Return [x, y] of the center of cell containing provided text 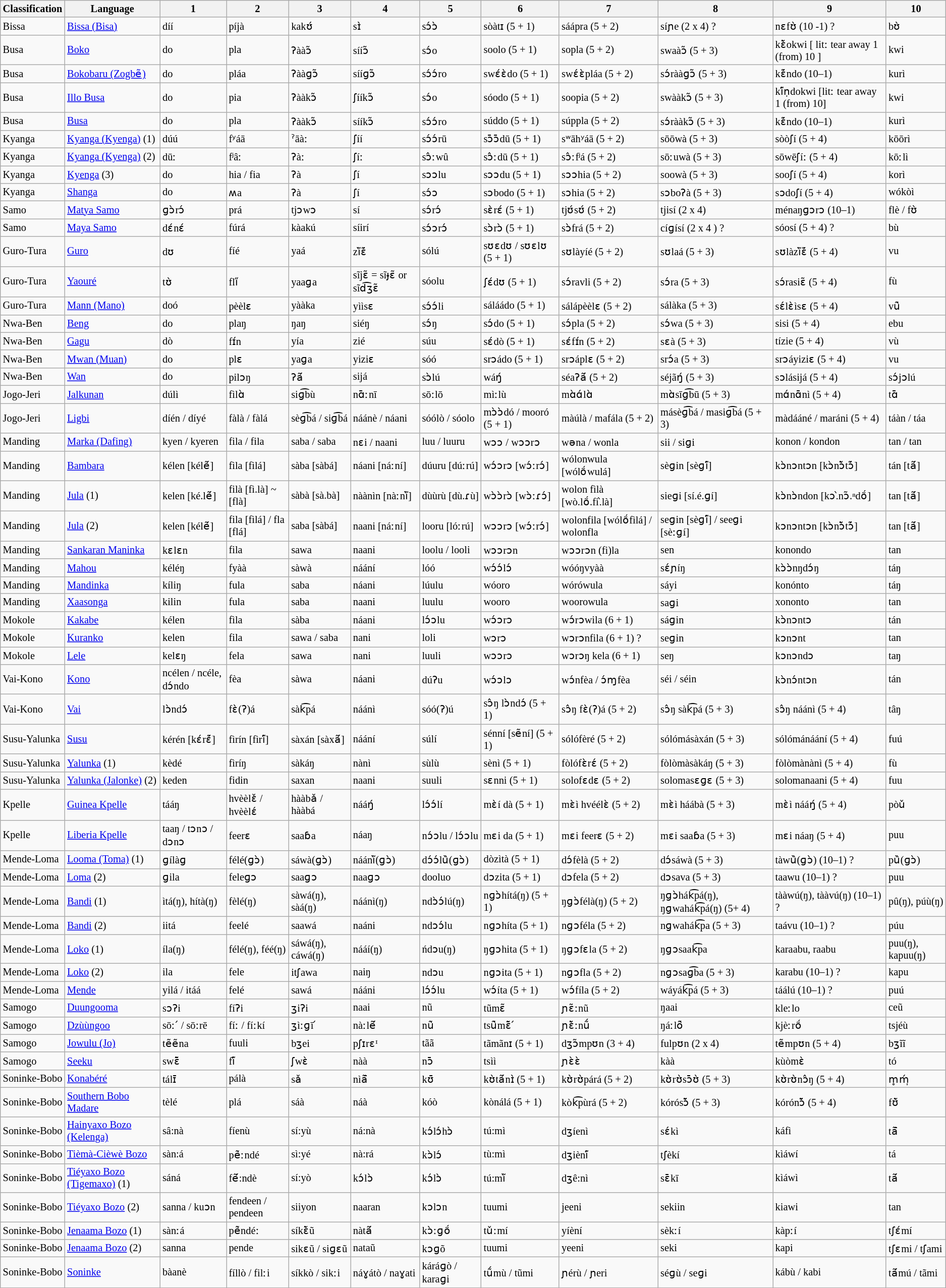
bù [916, 228]
Matya Samo [112, 210]
ɡila [193, 877]
fòlòmànànì (5 + 4) [829, 763]
táálú (10–1) ? [829, 989]
sɔ̂ːdū (5 + 1) [521, 156]
kʊ̀rʊ̀párá (5 + 2) [608, 1078]
wɔ̀ɔ̀rɔ̀ [wɔ̀ːɾɔ́] [521, 495]
m̥ḿ̩ [916, 1078]
kʊ̀rʊ̀nɔ̂ŋ (5 + 4) [829, 1078]
dooluo [451, 877]
solofɛdɛ (5 + 2) [608, 781]
díén / díyé [193, 418]
sɛ̄kī [715, 1178]
7 [608, 9]
fèlé(ŋ) [258, 902]
ʒìːɡī ́ [320, 1026]
sɔ̂ŋ lɔ̀ndɔ́ (5 + 1) [521, 709]
súlí [451, 739]
swɛ́ɛ̀do (5 + 1) [521, 74]
dúuru [dúːrú] [451, 466]
kɔ̀nɔntɔ [829, 620]
sólómánáání (5 + 4) [829, 739]
sĩjɛ̃ = sĩɟɛ̃ or sĩd͡ʒɛ̃ [385, 281]
saaɓa [320, 835]
Bissa [32, 26]
kyen / kyeren [193, 442]
kíliŋ [193, 585]
sɛà (5 + 3) [715, 341]
tó [916, 1061]
kelen [193, 637]
yeeni [608, 1248]
9 [829, 9]
iitá [193, 925]
soopia (5 + 2) [608, 97]
sɔ̄ɔ̄dū (5 + 1) [521, 139]
taawu (10–1) ? [829, 877]
sisi (5 + 4) [829, 324]
Guinea Kpelle [112, 805]
fɪ́n [258, 341]
nɡɔ̀hítá(ŋ) (5 + 1) [521, 902]
Mende [112, 989]
sàkáŋ [320, 763]
fèa [258, 679]
flè / fʊ̀ [916, 210]
wáŋ́ [521, 376]
solomasɛɡɛ (5 + 3) [715, 781]
srɔáyiziɛ (5 + 4) [829, 359]
kɔ̀ːɡṍ [451, 1231]
fidin [258, 781]
nɑ̄ːnī [385, 394]
konónto [829, 585]
karabu (10–1) ? [829, 972]
yía [320, 341]
kɔlɔn [451, 1207]
mɑ̀sīɡ͡bū (5 + 3) [715, 394]
sèɡ͡bá / siɡ͡bá [320, 418]
náánì [385, 709]
kèdé [193, 763]
10 [916, 9]
fɛ̀(ʔ)á [258, 709]
Loko (1) [112, 949]
ŋɡɔ̀félà(ŋ) (5 + 2) [608, 902]
ebu [916, 324]
sɔ́ɔ̀ [451, 26]
sɔʔi [193, 1008]
nataũ [385, 1248]
wɔ́nfèa / ɔ́ɱfèa [608, 679]
ndɔ̀ɔ́lú(ŋ) [451, 902]
sɔ̂ŋ fɛ̀(ʔ)á (5 + 2) [608, 709]
sōːuwà (5 + 3) [715, 156]
Bokobaru (Zogbẽ) [112, 74]
másèɡ͡bá / masiɡ͡bá (5 + 3) [715, 418]
mɛi da (5 + 1) [521, 835]
felé [258, 989]
sōōwà (5 + 3) [715, 139]
tẽmpʊn (5 + 4) [829, 1043]
tú:mĩ̀ [521, 1178]
pia [258, 97]
nááni [385, 989]
ʔã́ [320, 376]
bàanè [193, 1272]
séjãŋ́ (5 + 3) [715, 376]
fìlɑ̀ [258, 394]
pʃɪrɛᶦ [385, 1043]
korì [916, 174]
ɲɛ̃ːnũ [608, 1008]
kàà [715, 1061]
Bambara [112, 466]
pû(ŋ), púù(ŋ) [916, 902]
sâ:nà [193, 1131]
prá [258, 210]
Kuranko [112, 637]
2 [258, 9]
Mann (Mano) [112, 306]
kapi [829, 1248]
tjisí (2 x 4) [715, 210]
sùlù [451, 763]
puú [916, 989]
lɔ́ɔ́lí [451, 805]
sɔ́rɔ́ [451, 210]
pẽ̀ndéː [258, 1231]
síkkò / sikːi [320, 1272]
soowà (5 + 3) [715, 174]
Xaasonga [112, 602]
seki [715, 1248]
1 [193, 9]
tṹmù / tũmi [521, 1272]
ŋáːlõ̀ [715, 1026]
náaŋ [385, 835]
feelé [258, 925]
5 [451, 9]
sǎ [320, 1078]
sòàtɪ (5 + 1) [521, 26]
feleɡɔ [258, 877]
Guro [112, 251]
wɔrɔŋ kela (6 + 1) [608, 656]
siɡ͡bù [320, 394]
tááŋ [193, 805]
nànì [385, 763]
sɛ́lɛ̀ìsɛ (5 + 4) [829, 306]
pẽ̀ːndé [258, 1155]
sáná [193, 1178]
sɔ̂ŋ náánì (5 + 4) [829, 709]
sʊlàzĩ̀ɛ̃́ (5 + 4) [829, 251]
wolon fìlà [wò.lṍ.fi.̀là] [608, 495]
fíenù [258, 1131]
fòlófɛ̀rɛ́ (5 + 2) [608, 763]
ʃíː [385, 156]
naáni [385, 925]
tjʊ́sʊ́ (5 + 2) [608, 210]
siiyon [320, 1207]
náánì(ŋ) [385, 902]
ɲɛ̀ɛ̀ [608, 1061]
kʊ̀tã́nɪ̀ (5 + 1) [521, 1078]
Shanga [112, 192]
mɔ̀ɔ̀dó / mooró (5 + 1) [521, 418]
fíʔi [258, 1008]
dɔzita (5 + 1) [521, 877]
kelen [ké.lẽ́] [193, 495]
sawá [320, 989]
kʊ̀rʊ̀sɔ̄ʊ̀ (5 + 3) [715, 1078]
bʒĩĩ [916, 1043]
nɡɔféla (5 + 2) [608, 925]
kɔ̀nɔntɔn [kɔ̀nɔ̃̀tɔ̃́] [829, 466]
fela [258, 656]
wórówula [608, 585]
nàːlẽ́ [385, 1026]
sʷāhʸáā (5 + 2) [608, 139]
sɔ̂ŋ sàk͡pá (5 + 3) [715, 709]
cíɡísí (2 x 4 ) ? [715, 228]
wɔɔrɔn (fi)la [608, 550]
bʒei [320, 1043]
ńdɔu(ŋ) [451, 949]
ʔààɔ̃ [320, 49]
Loma (2) [112, 877]
nũ̀ [451, 1026]
wáyák͡pá (5 + 3) [715, 989]
sáwá(ŋ), cáwá(ŋ) [320, 949]
Wan [112, 376]
dɔ́ɔ́lù̀(ɡɔ̀) [451, 859]
dúlì [193, 394]
díí [193, 26]
naaran [385, 1207]
sɔbodo (5 + 1) [521, 192]
Classification [32, 9]
6 [521, 9]
ná:nà [385, 1131]
sijá [385, 376]
wɔrɔ [521, 637]
tãmãnɪ (5 + 1) [521, 1043]
kìáwí [829, 1155]
ʃwɛ̀ [320, 1061]
séi / séin [715, 679]
kelɛŋ [193, 656]
sɔ̂ːwû [451, 156]
mɛi feerɛ (5 + 2) [608, 835]
pilɔŋ [258, 376]
sopla (5 + 2) [608, 49]
sii / siɡi [715, 442]
dò [193, 341]
síɲe (2 x 4) ? [715, 26]
wɔrɔnfila (6 + 1) ? [608, 637]
náɣátò / naɣati [385, 1272]
Tièmà-Cièwè Bozo [112, 1155]
sɔ́ravli (5 + 2) [608, 281]
tálɪ̄ [193, 1078]
wolonfila [wólṍfìlá] / wolonfla [608, 525]
dɔ́fèlà (5 + 2) [608, 859]
sɔ́jɔlú [916, 376]
sɔlásijá (5 + 4) [829, 376]
sàk͡pá [320, 709]
kɛ̃̀okwi [ litː tear away 1 (from) 10 ] [829, 49]
sɔ́do (5 + 1) [521, 324]
Jenaama Bozo (1) [112, 1231]
dòzìtà (5 + 1) [521, 859]
Jula (2) [112, 525]
kakʊ́ [320, 26]
konondo [829, 550]
sènì (5 + 1) [521, 763]
sáyi [715, 585]
ŋaŋ [320, 324]
yììsɛ [385, 306]
fĩ́ [258, 1061]
nũ [451, 1008]
fuuli [258, 1043]
sɔhia (5 + 2) [608, 192]
ʔàː [320, 156]
yiziɛ [385, 359]
tẽẽna [193, 1043]
tã̄ [916, 1131]
plá [258, 1102]
kjèːrṍ [829, 1026]
fíé [258, 251]
mɛ̀í dà (5 + 1) [521, 805]
3 [320, 9]
pòǔ [916, 805]
náánĩ̀(ɡɔ̀) [385, 859]
ŋɡɔfɛla (5 + 2) [608, 949]
wɔ́ɔrɔ [wɔ́ːrɔ́] [521, 466]
naai [385, 1008]
mɛ̀ì hvéélɛ̀ (5 + 2) [608, 805]
Kyanga (Kyenga) (2) [112, 156]
saba [sàbá] [320, 525]
tsìì [521, 1061]
vũ̀ [916, 306]
sɛnni (5 + 1) [521, 781]
sàba [sàbá] [320, 466]
sɔ̀rɔ̀ (5 + 1) [521, 228]
Yalunka (1) [112, 763]
sōːlō [451, 394]
tãã [451, 1043]
sɔɔhia (5 + 2) [608, 174]
káráɡò / karaɡi [451, 1272]
sɔɔdu (5 + 1) [521, 174]
kɔɡõ [451, 1248]
sɔ́wa (5 + 3) [715, 324]
dʒiènĩ́ [608, 1155]
fuu [916, 781]
lóó [451, 568]
swɛ́ɛ̀pláa (5 + 2) [608, 74]
Tiéyaxo Bozo (Tigemaxo) (1) [112, 1178]
yíèní [608, 1231]
Maya Samo [112, 228]
dɛ́nɛ́ [193, 228]
ɡílàɡ [193, 859]
Beng [112, 324]
síkɛ̃̀ũ [320, 1231]
sawa / saba [320, 637]
dūː [193, 156]
taaŋ / tɔnɔ / dɔnɔ [193, 835]
yààka [320, 306]
wɔ́fíla (5 + 2) [608, 989]
fli̋ [258, 281]
konon / kondon [829, 442]
Duungooma [112, 1008]
tízie (5 + 4) [829, 341]
sí:yù [320, 1131]
kùòmɛ̀ [829, 1061]
náánè / náani [385, 418]
srɔ́a (5 + 3) [715, 359]
Dzùùngoo [112, 1026]
sɪ̀ [385, 26]
Looma (Toma) (1) [112, 859]
sííɡɔ̃ [385, 74]
nàtã́ [385, 1231]
plaŋ [258, 324]
luuli [451, 656]
Mandinka [112, 585]
sanna [193, 1248]
tã́ [916, 1178]
súu [451, 341]
Jalkunan [112, 394]
fìríŋ [258, 763]
mìːlù [521, 394]
Susu [112, 739]
Hainyaxo Bozo (Kelenga) [112, 1131]
sɔ́rasiɛ̃ (5 + 4) [829, 281]
sàbà [sà.bà] [320, 495]
fila [fìlá] / fla [flá] [258, 525]
Bandi (2) [112, 925]
kélen [193, 620]
wɔ́íta (5 + 1) [521, 989]
lɔ̀ndɔ́ [193, 709]
kapu [916, 972]
sáláádo (5 + 1) [521, 306]
sieɡi [sí.é.ɡí] [715, 495]
sàn:á [193, 1155]
sólófèré (5 + 2) [608, 739]
màúlà / mafála (5 + 2) [608, 418]
kélen [kélẽ́] [193, 466]
wɔ́ɔlɔ [521, 679]
sekiin [715, 1207]
sálápèèlɛ (5 + 2) [608, 306]
Southern Bobo Madare [112, 1102]
Konabéré [112, 1078]
soolo (5 + 1) [521, 49]
yaá [320, 251]
sɛ̀rɛ́ (5 + 1) [521, 210]
wólonwula [wólṍwulá] [608, 466]
8 [715, 9]
Loko (2) [112, 972]
dʒɔ̃mpʊn (3 + 4) [608, 1043]
Marka (Dafing) [112, 442]
Illo Busa [112, 97]
Seeku [112, 1061]
ŋɡɔ̀hák͡pá(ŋ), ŋɡwahák͡pá(ŋ) (5+ 4) [715, 902]
srɔádo (5 + 1) [521, 359]
dʒíenì [608, 1131]
sɔboʔà (5 + 3) [715, 192]
fúrá [258, 228]
kɔ̀ɔ̀nŋdɔ́ŋ [829, 568]
Boko [112, 49]
hààbǎ / hààbá [320, 805]
yaaɡa [320, 281]
súppla (5 + 2) [608, 121]
bʊ̀ [916, 26]
tsũ̀mɛ̃̄ ́ [521, 1026]
wɔɔrɔ [521, 656]
pù̀(ɡɔ̀) [916, 859]
síirí [385, 228]
ɲɛ̃̀ːnṹ [608, 1026]
kòk͡pùrá (5 + 2) [608, 1102]
Jenaama Bozo (2) [112, 1248]
wɔ́ɔ́lɔ́ [521, 568]
kàpːí [829, 1231]
pende [258, 1248]
fulpʊn (2 x 4) [715, 1043]
séaʔã́ (5 + 2) [608, 376]
sáwà(ɡɔ̀) [320, 859]
kábù / kabi [829, 1272]
sáà [320, 1102]
Kakabe [112, 620]
sàwa [320, 679]
fàlà / fàlá [258, 418]
pálà [258, 1078]
fẽ́:ndè [258, 1178]
mɛ̀ì nááŋ́ (5 + 4) [829, 805]
sííɔ̃ [385, 49]
kɔ̀lɔ́ [451, 1155]
sɔ́ɔ́li [451, 306]
looru [lóːrú] [451, 525]
náani [náːní] [385, 466]
hia / fia [258, 174]
ʃíí [385, 139]
feerɛ [258, 835]
mɑ̀ɑ́lɑ̀ [608, 394]
loolu / looli [451, 550]
pèèlɛ [258, 306]
kĩ́ṇdokwi [litː tear away 1 (from) 10] [829, 97]
wɔ́rɔwila (6 + 1) [608, 620]
sɛ́ɲíŋ [715, 568]
nɡɔfla (5 + 2) [608, 972]
sòòʃí (5 + 4) [829, 139]
dɔsava (5 + 3) [715, 877]
ménaŋɡɔrɔ (10–1) [829, 210]
sɔ́pla (5 + 2) [608, 324]
fíː / fíːkí [258, 1026]
wooro [521, 602]
saxan [320, 781]
lɔ́ɔ́lu [451, 989]
kɔnɔndɔ [829, 656]
púu [916, 925]
ceũ [916, 1008]
sɔ́ra (5 + 3) [715, 281]
wɔɔ / wɔɔrɔ [521, 442]
mɛi náaŋ (5 + 4) [829, 835]
filà [fì.là] ~ [flà] [258, 495]
ɡɔ̀rɔ́ [193, 210]
dúú [193, 139]
lɔ́ɔlu [451, 620]
ndɔu [451, 972]
Bandi (1) [112, 902]
sàwá(ŋ), sàá(ŋ) [320, 902]
kiawi [829, 1207]
mɛ̀ì háábà (5 + 3) [715, 805]
tsjéù [916, 1026]
píjà [258, 26]
tèlé [193, 1102]
sɔ̀frá (5 + 2) [608, 228]
saaɡɔ [320, 877]
tan / tan [916, 442]
naiŋ [385, 972]
karaabu, raabu [829, 949]
saɡi [715, 602]
sèkːí [715, 1231]
sɔ́ɔ́rū [451, 139]
nɡwahák͡pa (5 + 3) [715, 925]
kònálá (5 + 1) [521, 1102]
fìla [258, 620]
fʸáā [258, 139]
sàba [320, 620]
luu / luuru [451, 442]
tʊ̀ [193, 281]
ʍa [258, 192]
kɛlɛn [193, 550]
tǔːmí [521, 1231]
4 [385, 9]
fìla [fìlá] [258, 466]
fuú [916, 739]
ndɔɔ́lu [451, 925]
zié [385, 341]
luulu [451, 602]
fòlòmàsàkáŋ (5 + 3) [715, 763]
kɔ́lɔ́hɔ̀ [451, 1131]
sólú [451, 251]
dɔ́sáwà (5 + 3) [715, 859]
tâŋ [916, 709]
sʊɛdʊ / sʊɛlʊ (5 + 1) [521, 251]
sàwà [320, 568]
tjɔwɔ [320, 210]
seɡin [715, 637]
zĩ̀ɛ̃́ [385, 251]
nɛfʊ̀ (10 -1) ? [829, 26]
tú:mì [521, 1131]
Lele [112, 656]
sikɛũ / siɡɛũ [320, 1248]
kérén [kɛ́rɛ̃́] [193, 739]
nɡɔhíta (5 + 1) [521, 925]
sɔ́ɔrɔ́ [451, 228]
seŋ [715, 656]
sɔ̂ːfʲá (5 + 2) [608, 156]
ʃɛ́dʊ (5 + 1) [521, 281]
nà:rá [385, 1155]
dɔfela (5 + 2) [608, 877]
ʒiʔi [320, 1008]
súddo (5 + 1) [521, 121]
kàakú [320, 228]
sʊlaá (5 + 3) [715, 251]
naani [náːní] [385, 525]
loli [451, 637]
sɔdoʃí (5 + 4) [829, 192]
sálàka (5 + 3) [715, 306]
ncélen / ncéle, dɔ́ndo [193, 679]
táàn / táa [916, 418]
nááí(ŋ) [385, 949]
tã́mú / tãmi [916, 1272]
Yalunka (Jalonke) (2) [112, 781]
kleːlo [829, 1008]
sáɡin [715, 620]
mɛi saaɓa (5 + 3) [715, 835]
sanna / kuɔn [193, 1207]
tɑ̄ [916, 394]
seɡin [sèɡĩ́] / seeɡi [sèːɡí] [715, 525]
fʲâː [258, 156]
itʃawa [320, 972]
sóolu [451, 281]
saba / saba [320, 442]
ʃííkɔ̃ [385, 97]
suuli [451, 781]
sōː ́ / sōːrē [193, 1026]
tʃɛmi / tʃami [916, 1248]
kelen [kélẽ́] [193, 525]
sooʃí (5 + 4) [829, 174]
sōwēʃíː (5 + 4) [829, 156]
Liberia Kpelle [112, 835]
taávu (10–1) ? [829, 925]
fʊ̃̀ [916, 1102]
fele [258, 972]
kóò [451, 1102]
káfì [829, 1131]
wɔɔrɔ [wɔ́ːrɔ́] [521, 525]
sóó [451, 359]
fyàà [258, 568]
sɔɔlu [451, 174]
Kyenga (3) [112, 174]
taŋ [916, 656]
kéléŋ [193, 568]
ŋɡɔhita (5 + 1) [521, 949]
woorowula [608, 602]
sólómásàxán (5 + 3) [715, 739]
kōōrì [916, 139]
wóóŋvyàà [608, 568]
tʃɛ́mí [916, 1231]
lúulu [451, 585]
wɔɔrɔn [521, 550]
dʊ [193, 251]
kɔ̀nɔ́ntɔn [829, 679]
Language [112, 9]
tʃèkí [715, 1155]
íla(ŋ) [193, 949]
tààwú(ŋ), tààvú(ŋ) (10–1) ? [829, 902]
puu(ŋ), kapuu(ŋ) [916, 949]
tù:mì [521, 1155]
ŋaai [715, 1008]
sáápra (5 + 2) [608, 26]
Jula (1) [112, 495]
Gagu [112, 341]
sóodo (5 + 1) [521, 97]
sɛ́fɪ́n (5 + 2) [608, 341]
nàà [385, 1061]
plɛ [258, 359]
sɛ́dò (5 + 1) [521, 341]
fìrín [fìrĩ́] [258, 739]
sɔ́rààɡɔ̃ (5 + 3) [715, 74]
sèɡin [sèɡĩ́] [715, 466]
nàànìn [nàːnĩ̀] [385, 495]
ˀāàː [320, 139]
hvèèlɛ̌ / hvèèlɛ́ [258, 805]
tán [tã́] [916, 466]
nááŋ́ [385, 805]
sɔ́rààkɔ̃ (5 + 3) [715, 121]
màdááné / maráni (5 + 4) [829, 418]
ìtá(ŋ), hítà(ŋ) [193, 902]
kìáwì [829, 1178]
sóosí (5 + 4) ? [829, 228]
nɛi / naani [385, 442]
sóó(ʔ)ú [451, 709]
sɔ́ɔ [451, 192]
Kyanga (Kyenga) (1) [112, 139]
Ligbi [112, 418]
swɛ̃̄ [193, 1061]
wókòì [916, 192]
nɔ̄ [451, 1061]
dùùrù [dù.ɾù] [451, 495]
nɡɔita (5 + 1) [521, 972]
wəna / wonla [608, 442]
tàwù̀(ɡɔ̀) (10–1) ? [829, 859]
kɔ̀nɔ̀ndon [kɔ.̀nɔ̃.ⁿdṍ] [829, 495]
swaàɔ̃ (5 + 3) [715, 49]
Mwan (Muan) [112, 359]
Soninke [112, 1272]
sen [715, 550]
ʔààɡɔ̃ [320, 74]
sɛ́kì [715, 1131]
vù [916, 341]
kɔnɔntɔn [kɔ̀nɔ̃̀tɔ̃́] [829, 525]
Mahou [112, 568]
Sankaran Maninka [112, 550]
wɔ́ɔrɔ [521, 620]
sénní [sẽní] (5 + 1) [521, 739]
kʊ̄ [451, 1078]
sàxán [sàxã́] [320, 739]
kōːlì [916, 156]
nɔ́ɔlu / lɔ́ɔlu [451, 835]
xononto [829, 602]
sí:yò [320, 1178]
tũmɛ̃ [521, 1008]
kilin [193, 602]
srɔáplɛ (5 + 2) [608, 359]
sóólò / sóolo [451, 418]
saawá [320, 925]
dúʔu [451, 679]
wóoro [521, 585]
Jowulu (Jo) [112, 1043]
nìã̄ [385, 1078]
yaɡa [320, 359]
naaɡɔ [385, 877]
yilá / itáá [193, 989]
séɡù / seɡi [715, 1272]
mɑ́nɑ̄nì (5 + 4) [829, 394]
pláa [258, 74]
félé(ŋ), féé(ŋ) [258, 949]
swààkɔ̃ (5 + 3) [715, 97]
náà [385, 1102]
kórónɔ̃̌ (5 + 4) [829, 1102]
doó [193, 306]
sì:yé [320, 1155]
sʊlàyíé (5 + 2) [608, 251]
nɡɔsaɡ͡ba (5 + 3) [715, 972]
solomanaani (5 + 4) [829, 781]
Bissa (Bisa) [112, 26]
siéŋ [385, 324]
kɔnɔnt [829, 637]
keden [193, 781]
sí [385, 210]
jeeni [608, 1207]
sííkɔ̃ [385, 121]
ila [193, 972]
sɔ̀lú [451, 376]
fila / fila [258, 442]
ŋɡɔsaak͡pa [715, 949]
tá [916, 1155]
kórósɔ̃̌ (5 + 3) [715, 1102]
Tiéyaxo Bozo (2) [112, 1207]
félé(ɡɔ̀) [258, 859]
Vai [112, 709]
Yaouré [112, 281]
ɲérù / ɲeri [608, 1272]
sànːá [193, 1231]
sɔ́ŋ [451, 324]
fendeen / pendeen [258, 1207]
dʒê:nì [608, 1178]
fíllò / filːi [258, 1272]
Kono [112, 679]
